Capture the cell that displays the provided text and extract its [x, y] central coordinate. 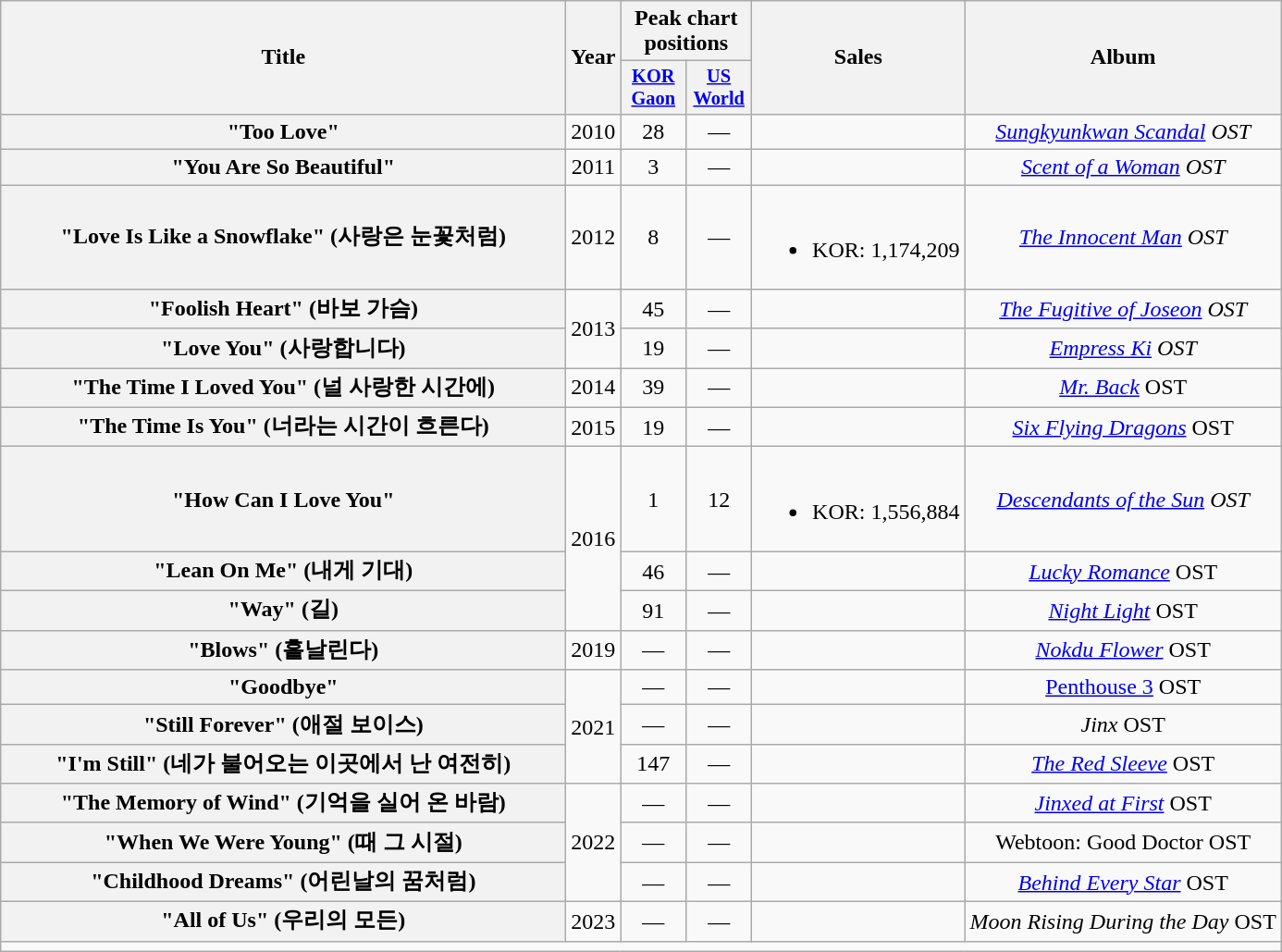
USWorld [720, 88]
"When We Were Young" (때 그 시절) [283, 842]
The Innocent Man OST [1123, 237]
Album [1123, 57]
"Blows" (흩날린다) [283, 649]
39 [653, 389]
28 [653, 131]
Year [594, 57]
1 [653, 500]
"I'm Still" (네가 불어오는 이곳에서 난 여전히) [283, 764]
"Foolish Heart" (바보 가슴) [283, 309]
2016 [594, 538]
"Lean On Me" (내게 기대) [283, 572]
2010 [594, 131]
"Love Is Like a Snowflake" (사랑은 눈꽃처럼) [283, 237]
"Childhood Dreams" (어린날의 꿈처럼) [283, 883]
2011 [594, 167]
Lucky Romance OST [1123, 572]
Jinx OST [1123, 725]
Descendants of the Sun OST [1123, 500]
Empress Ki OST [1123, 348]
KOR: 1,556,884 [858, 500]
Six Flying Dragons OST [1123, 427]
Sales [858, 57]
147 [653, 764]
91 [653, 611]
"How Can I Love You" [283, 500]
"Way" (길) [283, 611]
2023 [594, 921]
2012 [594, 237]
"You Are So Beautiful" [283, 167]
Title [283, 57]
KOR: 1,174,209 [858, 237]
2022 [594, 843]
2019 [594, 649]
"The Time I Loved You" (널 사랑한 시간에) [283, 389]
Nokdu Flower OST [1123, 649]
The Fugitive of Joseon OST [1123, 309]
Penthouse 3 OST [1123, 687]
"Love You" (사랑합니다) [283, 348]
"Goodbye" [283, 687]
Peak chart positions [686, 31]
"Still Forever" (애절 보이스) [283, 725]
Sungkyunkwan Scandal OST [1123, 131]
Webtoon: Good Doctor OST [1123, 842]
Moon Rising During the Day OST [1123, 921]
Mr. Back OST [1123, 389]
The Red Sleeve OST [1123, 764]
3 [653, 167]
Scent of a Woman OST [1123, 167]
12 [720, 500]
"All of Us" (우리의 모든) [283, 921]
"Too Love" [283, 131]
Night Light OST [1123, 611]
2014 [594, 389]
46 [653, 572]
Jinxed at First OST [1123, 803]
"The Time Is You" (너라는 시간이 흐른다) [283, 427]
"The Memory of Wind" (기억을 실어 온 바람) [283, 803]
KORGaon [653, 88]
Behind Every Star OST [1123, 883]
8 [653, 237]
2013 [594, 329]
2021 [594, 727]
45 [653, 309]
2015 [594, 427]
